From the cell containing the given text, extract its center point as (X, Y) coordinate. 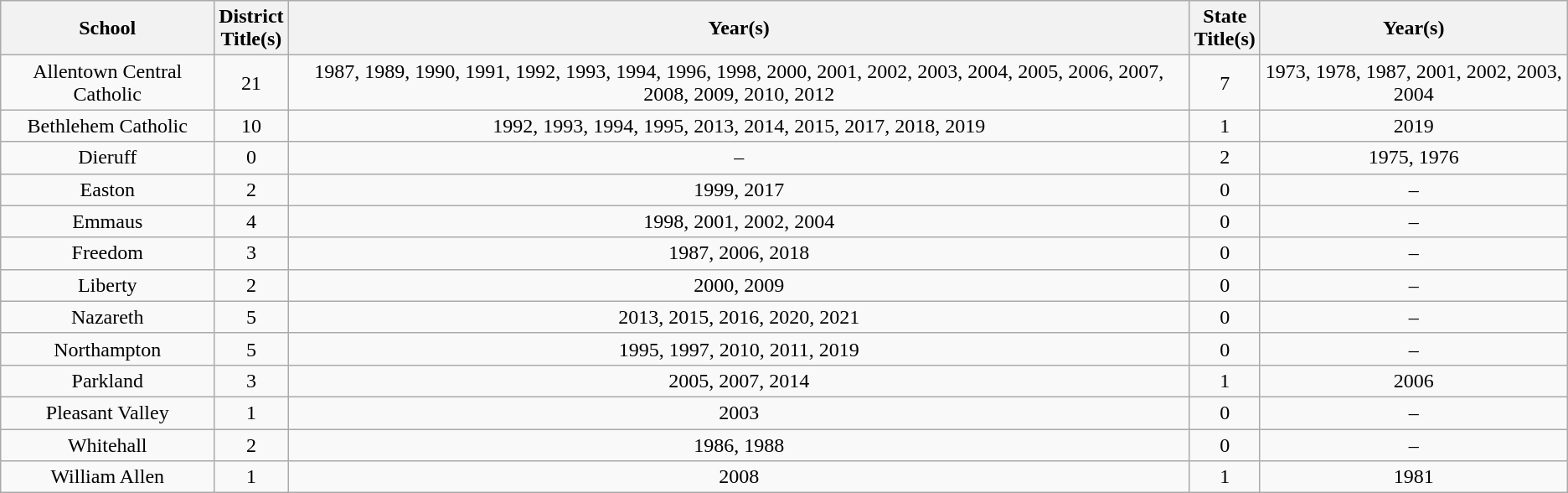
1981 (1414, 477)
William Allen (107, 477)
1986, 1988 (739, 445)
2003 (739, 413)
21 (251, 82)
Emmaus (107, 221)
1973, 1978, 1987, 2001, 2002, 2003, 2004 (1414, 82)
2019 (1414, 126)
1998, 2001, 2002, 2004 (739, 221)
2013, 2015, 2016, 2020, 2021 (739, 317)
1995, 1997, 2010, 2011, 2019 (739, 349)
Nazareth (107, 317)
Allentown Central Catholic (107, 82)
2006 (1414, 381)
1999, 2017 (739, 189)
School (107, 29)
2000, 2009 (739, 285)
2008 (739, 477)
1992, 1993, 1994, 1995, 2013, 2014, 2015, 2017, 2018, 2019 (739, 126)
Whitehall (107, 445)
Parkland (107, 381)
Northampton (107, 349)
Easton (107, 189)
1987, 2006, 2018 (739, 253)
2005, 2007, 2014 (739, 381)
4 (251, 221)
10 (251, 126)
StateTitle(s) (1225, 29)
Freedom (107, 253)
DistrictTitle(s) (251, 29)
1975, 1976 (1414, 158)
Bethlehem Catholic (107, 126)
Liberty (107, 285)
7 (1225, 82)
Pleasant Valley (107, 413)
Dieruff (107, 158)
1987, 1989, 1990, 1991, 1992, 1993, 1994, 1996, 1998, 2000, 2001, 2002, 2003, 2004, 2005, 2006, 2007, 2008, 2009, 2010, 2012 (739, 82)
